Detect which cell encompasses the target text, then output its (X, Y) center coordinate. 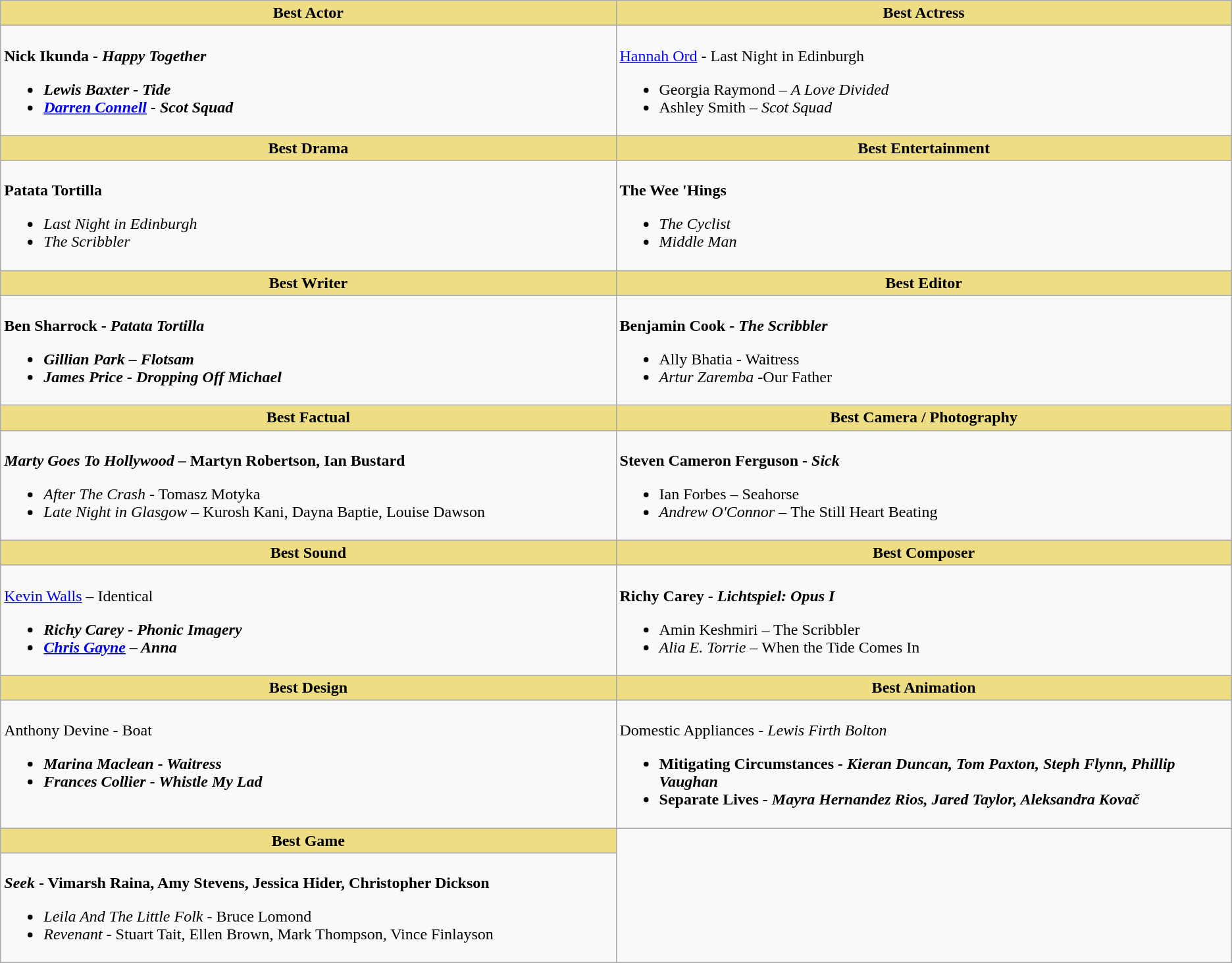
Ben Sharrock - Patata TortillaGillian Park – FlotsamJames Price - Dropping Off Michael (308, 350)
Best Drama (308, 148)
Benjamin Cook - The ScribblerAlly Bhatia - WaitressArtur Zaremba -Our Father (924, 350)
Patata TortillaLast Night in EdinburghThe Scribbler (308, 216)
The Wee 'HingsThe CyclistMiddle Man (924, 216)
Hannah Ord - Last Night in EdinburghGeorgia Raymond – A Love DividedAshley Smith – Scot Squad (924, 80)
Anthony Devine - BoatMarina Maclean - WaitressFrances Collier - Whistle My Lad (308, 764)
Best Actor (308, 13)
Best Composer (924, 553)
Best Design (308, 687)
Best Animation (924, 687)
Best Factual (308, 418)
Richy Carey - Lichtspiel: Opus IAmin Keshmiri – The ScribblerAlia E. Torrie – When the Tide Comes In (924, 620)
Steven Cameron Ferguson - SickIan Forbes – SeahorseAndrew O'Connor – The Still Heart Beating (924, 485)
Best Writer (308, 283)
Nick Ikunda - Happy TogetherLewis Baxter - TideDarren Connell - Scot Squad (308, 80)
Best Camera / Photography (924, 418)
Best Actress (924, 13)
Best Sound (308, 553)
Best Entertainment (924, 148)
Kevin Walls – IdenticalRichy Carey - Phonic ImageryChris Gayne – Anna (308, 620)
Best Editor (924, 283)
Best Game (308, 840)
